Return [x, y] of the center of cell containing provided text 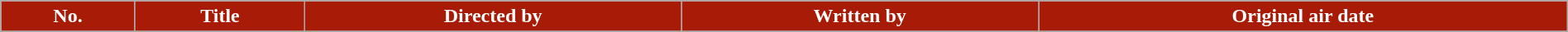
Original air date [1303, 16]
Title [220, 16]
Written by [860, 16]
Directed by [493, 16]
No. [68, 16]
